Return (x, y) of the center of cell containing provided text 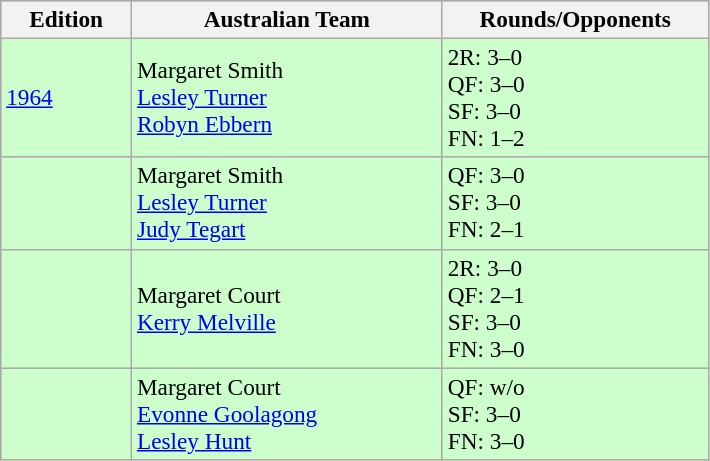
Margaret SmithLesley TurnerRobyn Ebbern (288, 98)
2R: 3–0 QF: 3–0 SF: 3–0 FN: 1–2 (575, 98)
1964 (66, 98)
Margaret SmithLesley Turner Judy Tegart (288, 203)
QF: w/o SF: 3–0 FN: 3–0 (575, 413)
Edition (66, 19)
Rounds/Opponents (575, 19)
Australian Team (288, 19)
QF: 3–0 SF: 3–0 FN: 2–1 (575, 203)
2R: 3–0 QF: 2–1 SF: 3–0 FN: 3–0 (575, 308)
Margaret Court Kerry Melville (288, 308)
Margaret Court Evonne Goolagong Lesley Hunt (288, 413)
